From the cell containing the given text, extract its center point as [x, y] coordinate. 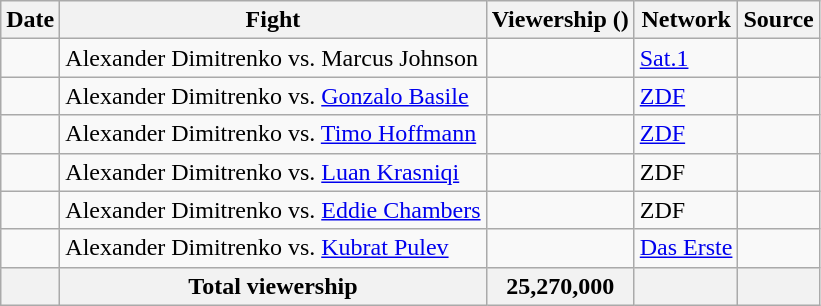
Alexander Dimitrenko vs. Kubrat Pulev [273, 248]
Source [778, 20]
25,270,000 [560, 286]
Alexander Dimitrenko vs. Timo Hoffmann [273, 134]
Network [686, 20]
Alexander Dimitrenko vs. Gonzalo Basile [273, 96]
Fight [273, 20]
Sat.1 [686, 58]
Date [30, 20]
Alexander Dimitrenko vs. Marcus Johnson [273, 58]
Viewership () [560, 20]
Alexander Dimitrenko vs. Luan Krasniqi [273, 172]
Das Erste [686, 248]
Total viewership [273, 286]
Alexander Dimitrenko vs. Eddie Chambers [273, 210]
